Determine the [X, Y] coordinate at the center of the cell enclosing the given text.  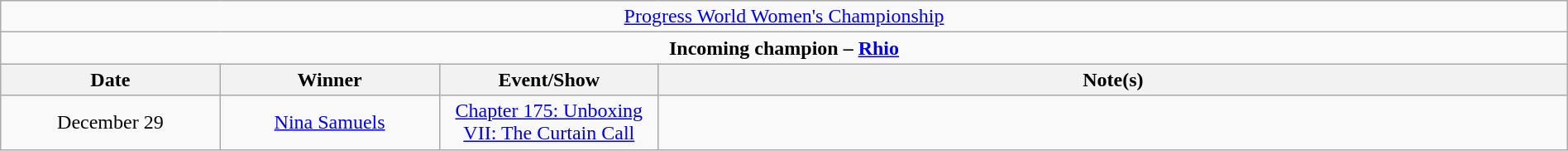
Winner [329, 80]
Note(s) [1113, 80]
Date [111, 80]
Event/Show [549, 80]
Chapter 175: Unboxing VII: The Curtain Call [549, 123]
Incoming champion – Rhio [784, 48]
December 29 [111, 123]
Nina Samuels [329, 123]
Progress World Women's Championship [784, 17]
